Provide the [x, y] coordinate of the cell's center where the given text is located.  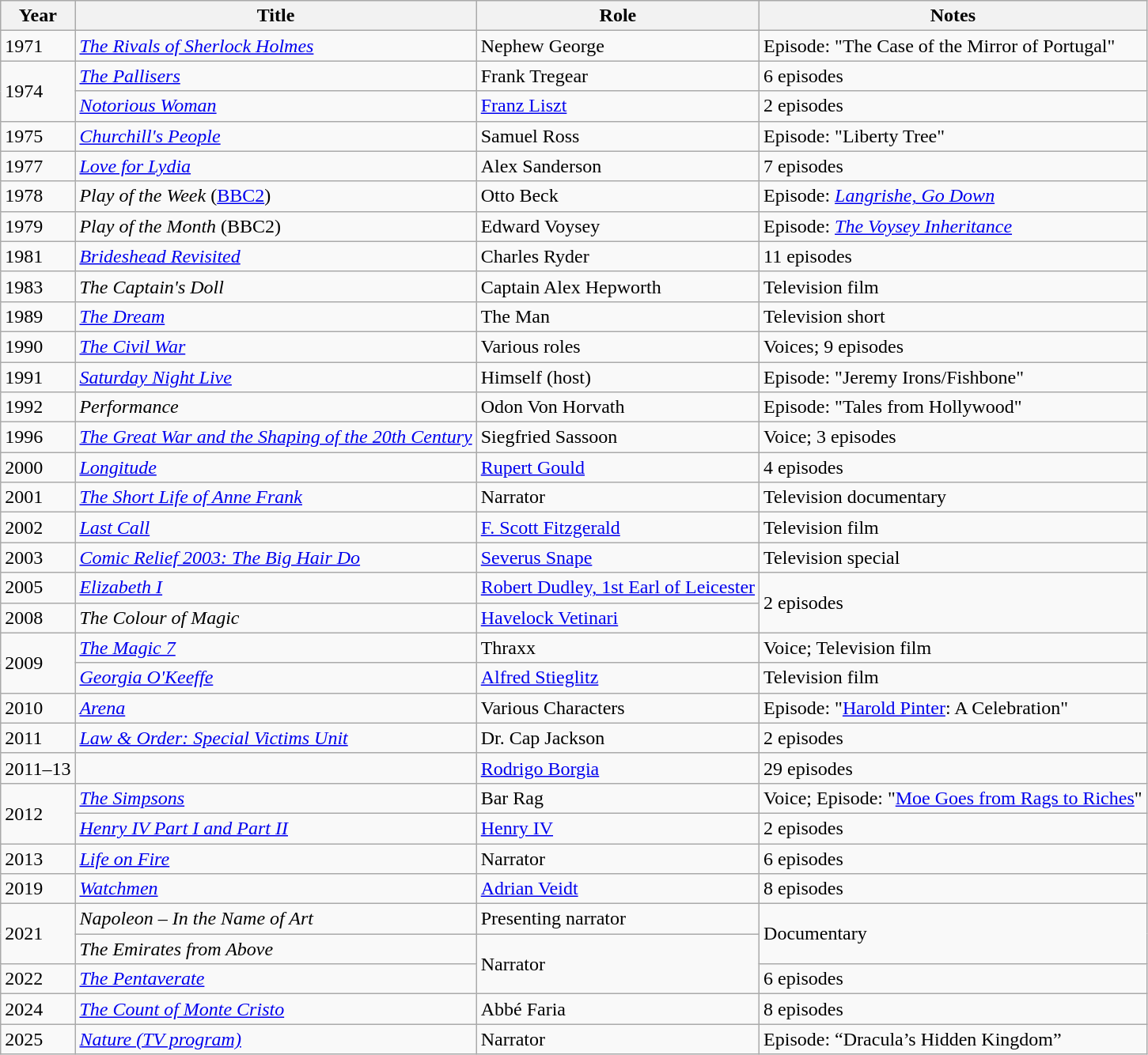
1975 [38, 136]
2002 [38, 527]
Henry IV Part I and Part II [275, 828]
4 episodes [953, 467]
Severus Snape [617, 558]
Title [275, 16]
Frank Tregear [617, 76]
Episode: The Voysey Inheritance [953, 226]
The Simpsons [275, 798]
Watchmen [275, 889]
Churchill's People [275, 136]
Documentary [953, 934]
2001 [38, 497]
1983 [38, 286]
Various roles [617, 346]
Life on Fire [275, 858]
Otto Beck [617, 196]
Georgia O'Keeffe [275, 678]
Rupert Gould [617, 467]
Rodrigo Borgia [617, 768]
Captain Alex Hepworth [617, 286]
Nature (TV program) [275, 1039]
Voices; 9 episodes [953, 346]
Presenting narrator [617, 919]
Voice; 3 episodes [953, 437]
Voice; Television film [953, 648]
Episode: "Liberty Tree" [953, 136]
Role [617, 16]
Henry IV [617, 828]
The Captain's Doll [275, 286]
Episode: Langrishe, Go Down [953, 196]
1978 [38, 196]
Bar Rag [617, 798]
Himself (host) [617, 377]
Episode: "Harold Pinter: A Celebration" [953, 708]
The Emirates from Above [275, 949]
2011–13 [38, 768]
F. Scott Fitzgerald [617, 527]
Charles Ryder [617, 256]
Episode: "The Case of the Mirror of Portugal" [953, 46]
Various Characters [617, 708]
Notes [953, 16]
2008 [38, 618]
1979 [38, 226]
Dr. Cap Jackson [617, 738]
Episode: “Dracula’s Hidden Kingdom” [953, 1039]
Odon Von Horvath [617, 407]
1991 [38, 377]
2013 [38, 858]
2011 [38, 738]
2025 [38, 1039]
2009 [38, 663]
2000 [38, 467]
2024 [38, 1009]
The Pentaverate [275, 979]
Napoleon – In the Name of Art [275, 919]
Saturday Night Live [275, 377]
1974 [38, 91]
2010 [38, 708]
Last Call [275, 527]
2012 [38, 813]
The Short Life of Anne Frank [275, 497]
Havelock Vetinari [617, 618]
2003 [38, 558]
Episode: "Tales from Hollywood" [953, 407]
Franz Liszt [617, 106]
1989 [38, 316]
29 episodes [953, 768]
2021 [38, 934]
Episode: "Jeremy Irons/Fishbone" [953, 377]
Television short [953, 316]
1996 [38, 437]
The Man [617, 316]
Love for Lydia [275, 166]
1977 [38, 166]
The Magic 7 [275, 648]
Longitude [275, 467]
Abbé Faria [617, 1009]
Television special [953, 558]
Year [38, 16]
Play of the Month (BBC2) [275, 226]
1981 [38, 256]
1992 [38, 407]
The Civil War [275, 346]
Elizabeth I [275, 588]
Arena [275, 708]
2005 [38, 588]
Brideshead Revisited [275, 256]
The Dream [275, 316]
Nephew George [617, 46]
2022 [38, 979]
The Pallisers [275, 76]
Law & Order: Special Victims Unit [275, 738]
The Colour of Magic [275, 618]
Adrian Veidt [617, 889]
The Count of Monte Cristo [275, 1009]
1971 [38, 46]
7 episodes [953, 166]
1990 [38, 346]
Notorious Woman [275, 106]
The Great War and the Shaping of the 20th Century [275, 437]
Robert Dudley, 1st Earl of Leicester [617, 588]
Edward Voysey [617, 226]
Thraxx [617, 648]
The Rivals of Sherlock Holmes [275, 46]
Voice; Episode: "Moe Goes from Rags to Riches" [953, 798]
Siegfried Sassoon [617, 437]
Play of the Week (BBC2) [275, 196]
2019 [38, 889]
Performance [275, 407]
Samuel Ross [617, 136]
Comic Relief 2003: The Big Hair Do [275, 558]
Television documentary [953, 497]
Alex Sanderson [617, 166]
11 episodes [953, 256]
Alfred Stieglitz [617, 678]
